Scan for the cell matching the given text and deliver its (x, y) coordinate at center. 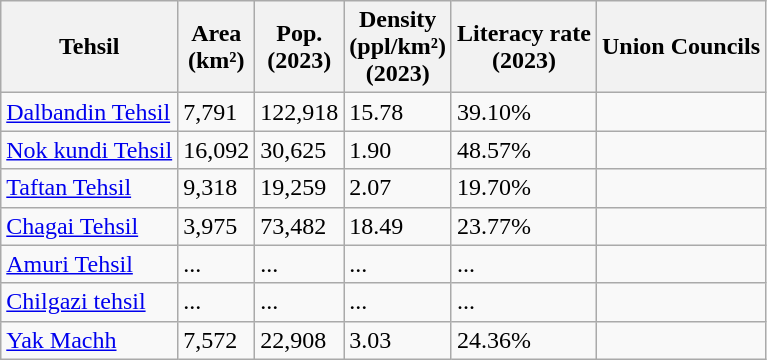
23.77% (524, 226)
22,908 (300, 340)
122,918 (300, 112)
3,975 (216, 226)
Union Councils (680, 47)
73,482 (300, 226)
30,625 (300, 150)
18.49 (398, 226)
Yak Machh (90, 340)
9,318 (216, 188)
16,092 (216, 150)
48.57% (524, 150)
Density(ppl/km²)(2023) (398, 47)
19.70% (524, 188)
2.07 (398, 188)
Chilgazi tehsil (90, 302)
24.36% (524, 340)
Dalbandin Tehsil (90, 112)
Tehsil (90, 47)
Taftan Tehsil (90, 188)
Nok kundi Tehsil (90, 150)
Area(km²) (216, 47)
Literacy rate(2023) (524, 47)
Pop.(2023) (300, 47)
Amuri Tehsil (90, 264)
39.10% (524, 112)
Chagai Tehsil (90, 226)
3.03 (398, 340)
19,259 (300, 188)
7,791 (216, 112)
1.90 (398, 150)
15.78 (398, 112)
7,572 (216, 340)
